Detect which cell encompasses the target text, then output its (X, Y) center coordinate. 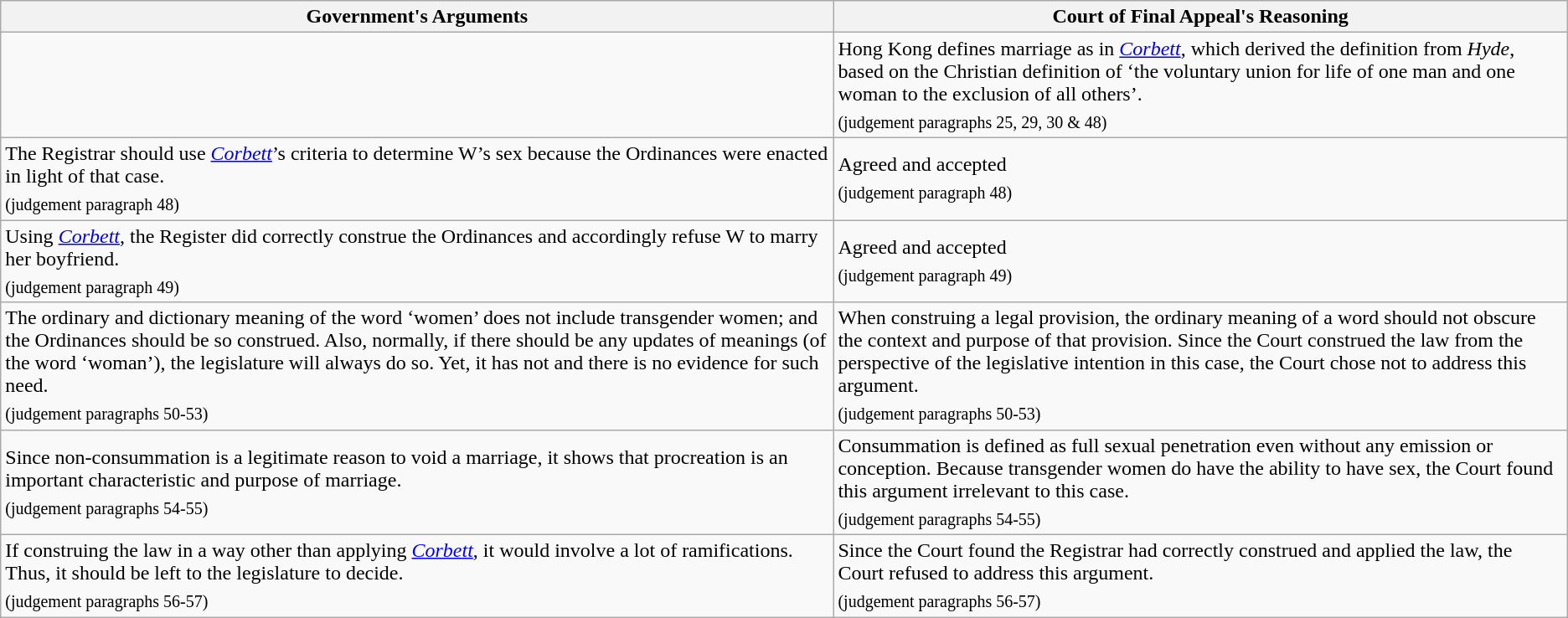
Agreed and accepted(judgement paragraph 49) (1200, 260)
Using Corbett, the Register did correctly construe the Ordinances and accordingly refuse W to marry her boyfriend.(judgement paragraph 49) (417, 260)
Agreed and accepted(judgement paragraph 48) (1200, 178)
The Registrar should use Corbett’s criteria to determine W’s sex because the Ordinances were enacted in light of that case.(judgement paragraph 48) (417, 178)
Government's Arguments (417, 17)
Court of Final Appeal's Reasoning (1200, 17)
